Pinpoint the cell where the given text exists, returning its [X, Y] midpoint coordinate. 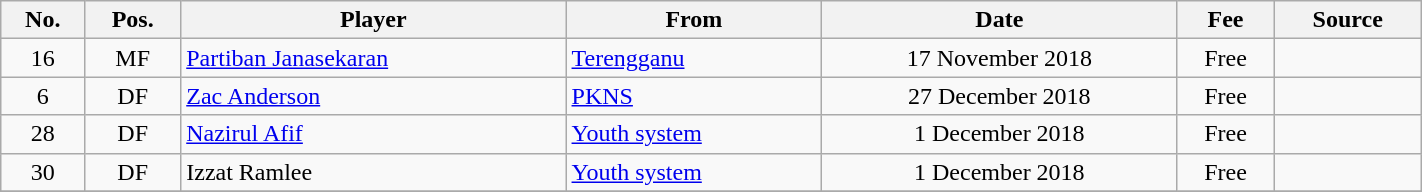
16 [43, 58]
6 [43, 96]
Zac Anderson [374, 96]
28 [43, 134]
Source [1348, 20]
Nazirul Afif [374, 134]
27 December 2018 [1000, 96]
No. [43, 20]
From [694, 20]
Player [374, 20]
17 November 2018 [1000, 58]
Terengganu [694, 58]
Date [1000, 20]
MF [133, 58]
Fee [1226, 20]
Partiban Janasekaran [374, 58]
Izzat Ramlee [374, 172]
Pos. [133, 20]
30 [43, 172]
PKNS [694, 96]
